Return [X, Y] of the center of cell containing provided text 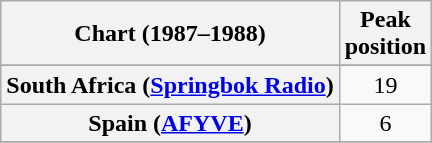
South Africa (Springbok Radio) [170, 85]
Peakposition [385, 34]
6 [385, 123]
Spain (AFYVE) [170, 123]
19 [385, 85]
Chart (1987–1988) [170, 34]
